Identify which cell holds the provided text, then report its [X, Y] central coordinate. 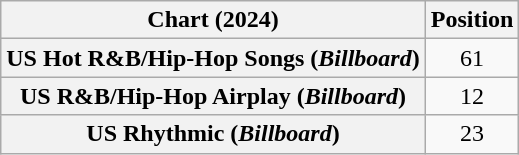
Position [472, 20]
Chart (2024) [213, 20]
61 [472, 58]
US Rhythmic (Billboard) [213, 134]
US R&B/Hip-Hop Airplay (Billboard) [213, 96]
12 [472, 96]
US Hot R&B/Hip-Hop Songs (Billboard) [213, 58]
23 [472, 134]
